Output the (X, Y) coordinate of the center of the cell containing the given text.  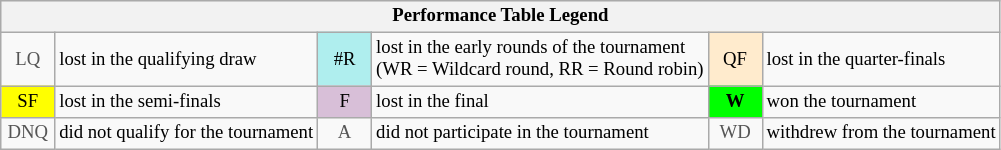
QF (735, 60)
did not qualify for the tournament (186, 134)
lost in the early rounds of the tournament(WR = Wildcard round, RR = Round robin) (540, 60)
lost in the final (540, 102)
lost in the quarter-finals (881, 60)
withdrew from the tournament (881, 134)
LQ (28, 60)
#R (345, 60)
F (345, 102)
A (345, 134)
DNQ (28, 134)
SF (28, 102)
W (735, 102)
lost in the semi-finals (186, 102)
Performance Table Legend (500, 16)
lost in the qualifying draw (186, 60)
WD (735, 134)
did not participate in the tournament (540, 134)
won the tournament (881, 102)
